Return [x, y] of the center of cell containing provided text 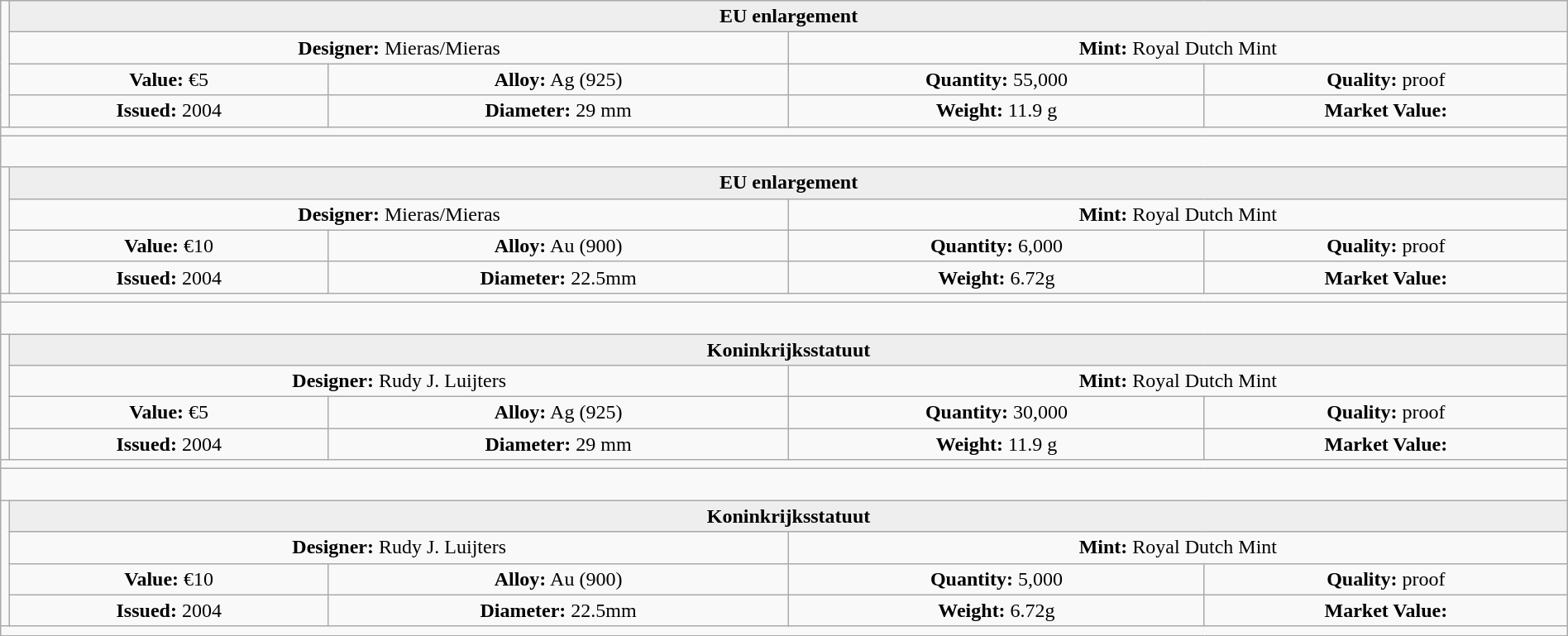
Quantity: 5,000 [996, 579]
Quantity: 30,000 [996, 413]
Quantity: 6,000 [996, 246]
Quantity: 55,000 [996, 79]
